From the cell containing the given text, extract its center point as (x, y) coordinate. 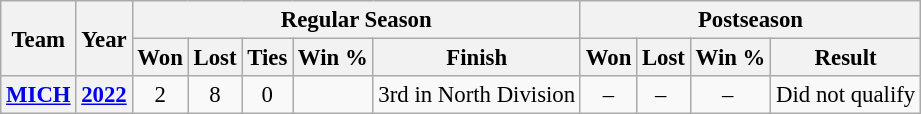
Did not qualify (846, 95)
Postseason (750, 20)
3rd in North Division (476, 95)
0 (268, 95)
8 (215, 95)
Team (38, 38)
Result (846, 58)
Regular Season (356, 20)
2 (160, 95)
Year (104, 38)
Ties (268, 58)
Finish (476, 58)
2022 (104, 95)
MICH (38, 95)
